Capture the cell that displays the provided text and extract its [x, y] central coordinate. 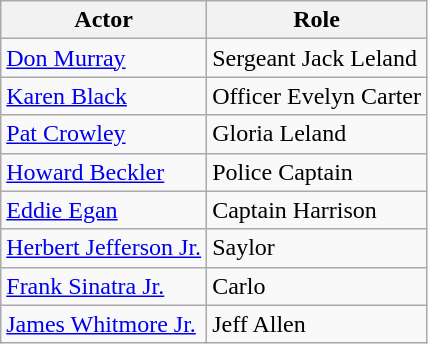
Role [317, 20]
Pat Crowley [104, 134]
Sergeant Jack Leland [317, 58]
Frank Sinatra Jr. [104, 286]
Officer Evelyn Carter [317, 96]
James Whitmore Jr. [104, 324]
Howard Beckler [104, 172]
Captain Harrison [317, 210]
Police Captain [317, 172]
Karen Black [104, 96]
Herbert Jefferson Jr. [104, 248]
Saylor [317, 248]
Jeff Allen [317, 324]
Don Murray [104, 58]
Actor [104, 20]
Eddie Egan [104, 210]
Gloria Leland [317, 134]
Carlo [317, 286]
